Locate the cell with the specified text and output its [x, y] center coordinate. 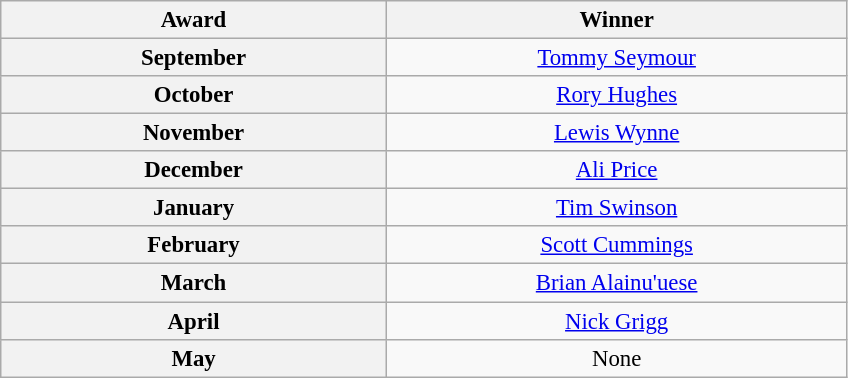
Scott Cummings [616, 245]
Tim Swinson [616, 208]
Brian Alainu'uese [616, 283]
Ali Price [616, 170]
Award [194, 20]
September [194, 58]
Winner [616, 20]
December [194, 170]
February [194, 245]
Lewis Wynne [616, 133]
May [194, 358]
April [194, 321]
Tommy Seymour [616, 58]
Nick Grigg [616, 321]
January [194, 208]
None [616, 358]
Rory Hughes [616, 95]
March [194, 283]
November [194, 133]
October [194, 95]
